Pinpoint the cell where the given text exists, returning its (X, Y) midpoint coordinate. 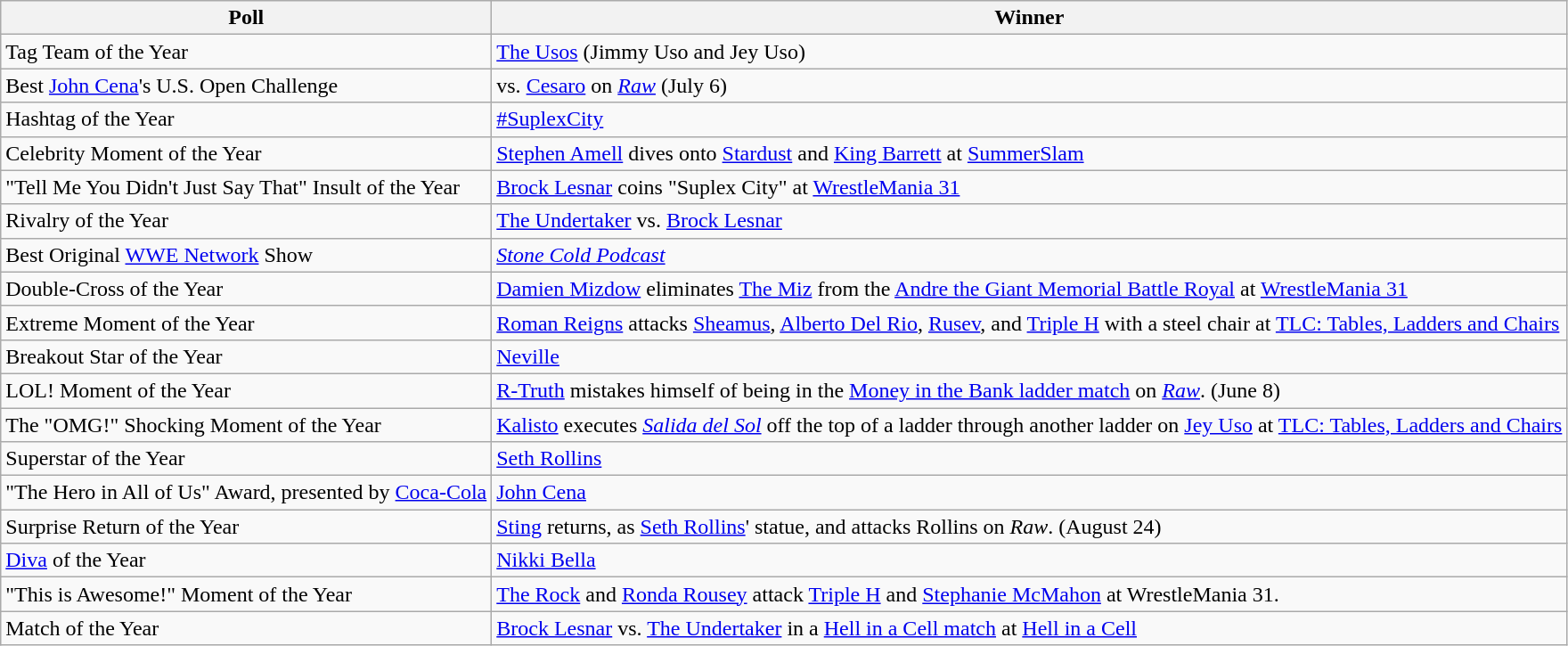
Extreme Moment of the Year (246, 323)
Sting returns, as Seth Rollins' statue, and attacks Rollins on Raw. (August 24) (1030, 527)
Breakout Star of the Year (246, 356)
Match of the Year (246, 628)
Seth Rollins (1030, 459)
#SuplexCity (1030, 119)
"This is Awesome!" Moment of the Year (246, 594)
Stephen Amell dives onto Stardust and King Barrett at SummerSlam (1030, 153)
Poll (246, 18)
Nikki Bella (1030, 560)
Damien Mizdow eliminates The Miz from the Andre the Giant Memorial Battle Royal at WrestleMania 31 (1030, 289)
The Undertaker vs. Brock Lesnar (1030, 221)
The "OMG!" Shocking Moment of the Year (246, 425)
LOL! Moment of the Year (246, 390)
Superstar of the Year (246, 459)
R-Truth mistakes himself of being in the Money in the Bank ladder match on Raw. (June 8) (1030, 390)
Winner (1030, 18)
John Cena (1030, 493)
Rivalry of the Year (246, 221)
"The Hero in All of Us" Award, presented by Coca-Cola (246, 493)
Neville (1030, 356)
"Tell Me You Didn't Just Say That" Insult of the Year (246, 187)
Celebrity Moment of the Year (246, 153)
Brock Lesnar coins "Suplex City" at WrestleMania 31 (1030, 187)
Double-Cross of the Year (246, 289)
Diva of the Year (246, 560)
Tag Team of the Year (246, 52)
The Usos (Jimmy Uso and Jey Uso) (1030, 52)
Kalisto executes Salida del Sol off the top of a ladder through another ladder on Jey Uso at TLC: Tables, Ladders and Chairs (1030, 425)
Hashtag of the Year (246, 119)
Surprise Return of the Year (246, 527)
vs. Cesaro on Raw (July 6) (1030, 86)
Stone Cold Podcast (1030, 255)
The Rock and Ronda Rousey attack Triple H and Stephanie McMahon at WrestleMania 31. (1030, 594)
Roman Reigns attacks Sheamus, Alberto Del Rio, Rusev, and Triple H with a steel chair at TLC: Tables, Ladders and Chairs (1030, 323)
Brock Lesnar vs. The Undertaker in a Hell in a Cell match at Hell in a Cell (1030, 628)
Best John Cena's U.S. Open Challenge (246, 86)
Best Original WWE Network Show (246, 255)
